Locate the cell with the specified text and output its (x, y) center coordinate. 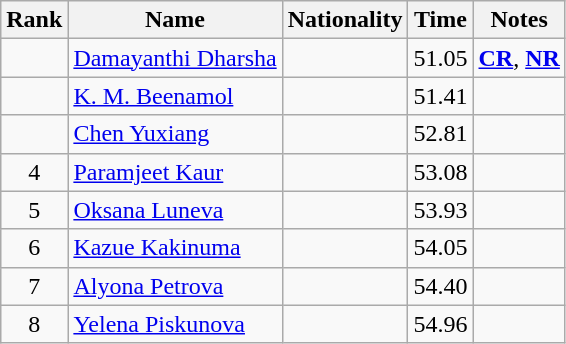
52.81 (440, 134)
Name (175, 20)
CR, NR (519, 58)
6 (34, 248)
Rank (34, 20)
Time (440, 20)
5 (34, 210)
8 (34, 324)
Damayanthi Dharsha (175, 58)
Alyona Petrova (175, 286)
Nationality (345, 20)
51.41 (440, 96)
4 (34, 172)
K. M. Beenamol (175, 96)
53.08 (440, 172)
54.05 (440, 248)
54.96 (440, 324)
53.93 (440, 210)
54.40 (440, 286)
7 (34, 286)
Yelena Piskunova (175, 324)
Kazue Kakinuma (175, 248)
Oksana Luneva (175, 210)
Paramjeet Kaur (175, 172)
Chen Yuxiang (175, 134)
Notes (519, 20)
51.05 (440, 58)
